Capture the cell that displays the provided text and extract its (x, y) central coordinate. 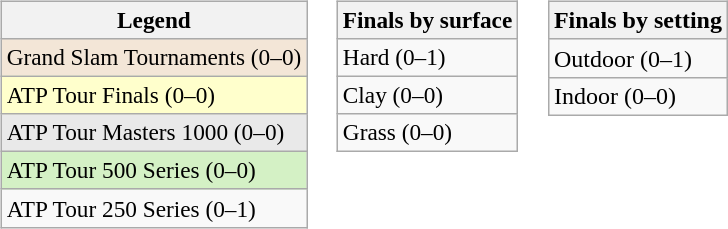
Grass (0–0) (427, 133)
Finals by setting (638, 20)
ATP Tour 500 Series (0–0) (154, 171)
Legend (154, 20)
Finals by surface (427, 20)
Indoor (0–0) (638, 96)
Clay (0–0) (427, 95)
ATP Tour Finals (0–0) (154, 95)
Grand Slam Tournaments (0–0) (154, 57)
Hard (0–1) (427, 57)
ATP Tour 250 Series (0–1) (154, 208)
Outdoor (0–1) (638, 58)
ATP Tour Masters 1000 (0–0) (154, 133)
